Find where the given text appears and provide that cell's center as (x, y) coordinate. 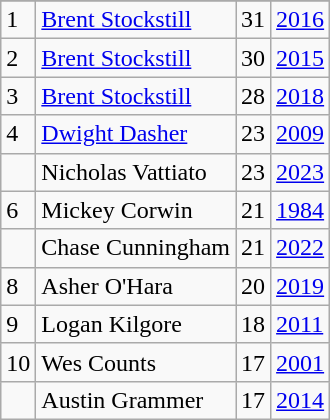
9 (18, 324)
2014 (300, 400)
18 (254, 324)
4 (18, 134)
2018 (300, 96)
2 (18, 58)
2022 (300, 248)
2016 (300, 20)
Dwight Dasher (136, 134)
Nicholas Vattiato (136, 172)
30 (254, 58)
Mickey Corwin (136, 210)
Wes Counts (136, 362)
1984 (300, 210)
10 (18, 362)
1 (18, 20)
Logan Kilgore (136, 324)
2011 (300, 324)
2023 (300, 172)
Asher O'Hara (136, 286)
8 (18, 286)
6 (18, 210)
3 (18, 96)
2019 (300, 286)
2015 (300, 58)
20 (254, 286)
28 (254, 96)
Austin Grammer (136, 400)
2009 (300, 134)
2001 (300, 362)
Chase Cunningham (136, 248)
31 (254, 20)
